Find where the given text appears and provide that cell's center as [x, y] coordinate. 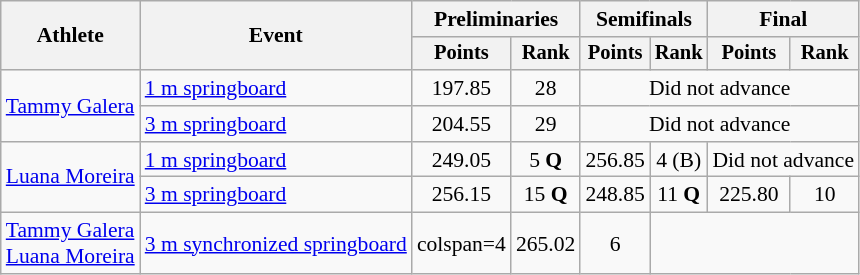
265.02 [546, 244]
Athlete [70, 36]
249.05 [462, 160]
204.55 [462, 124]
Preliminaries [496, 19]
10 [824, 195]
225.80 [748, 195]
197.85 [462, 88]
29 [546, 124]
5 Q [546, 160]
3 m synchronized springboard [276, 244]
256.85 [614, 160]
256.15 [462, 195]
colspan=4 [462, 244]
Final [783, 19]
4 (B) [679, 160]
Tammy GaleraLuana Moreira [70, 244]
248.85 [614, 195]
Semifinals [644, 19]
Event [276, 36]
28 [546, 88]
Tammy Galera [70, 106]
Luana Moreira [70, 178]
11 Q [679, 195]
6 [614, 244]
15 Q [546, 195]
